Scan for the cell matching the given text and deliver its [x, y] coordinate at center. 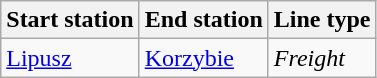
End station [204, 20]
Korzybie [204, 58]
Freight [322, 58]
Start station [70, 20]
Lipusz [70, 58]
Line type [322, 20]
